Detect which cell encompasses the target text, then output its (x, y) center coordinate. 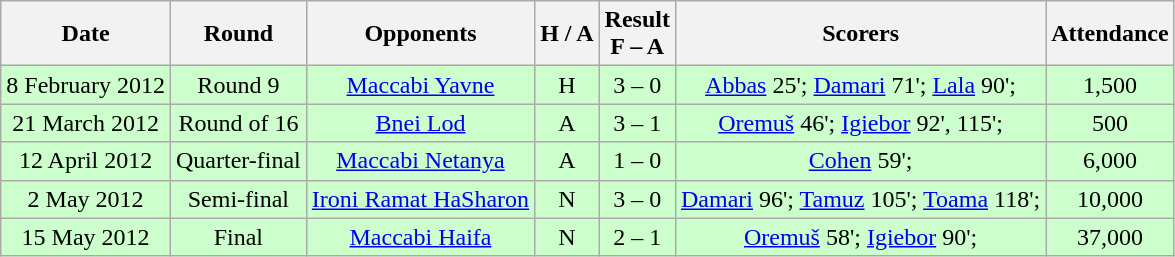
2 May 2012 (86, 199)
Scorers (860, 34)
Opponents (420, 34)
15 May 2012 (86, 237)
Oremuš 46'; Igiebor 92', 115'; (860, 123)
Ironi Ramat HaSharon (420, 199)
37,000 (1110, 237)
3 – 1 (637, 123)
Maccabi Netanya (420, 161)
Round 9 (238, 85)
Round (238, 34)
2 – 1 (637, 237)
Date (86, 34)
8 February 2012 (86, 85)
12 April 2012 (86, 161)
Bnei Lod (420, 123)
Final (238, 237)
1 – 0 (637, 161)
ResultF – A (637, 34)
H (567, 85)
1,500 (1110, 85)
6,000 (1110, 161)
H / A (567, 34)
Cohen 59'; (860, 161)
Maccabi Haifa (420, 237)
Round of 16 (238, 123)
Semi-final (238, 199)
Damari 96'; Tamuz 105'; Toama 118'; (860, 199)
10,000 (1110, 199)
Oremuš 58'; Igiebor 90'; (860, 237)
500 (1110, 123)
21 March 2012 (86, 123)
Quarter-final (238, 161)
Attendance (1110, 34)
Abbas 25'; Damari 71'; Lala 90'; (860, 85)
Maccabi Yavne (420, 85)
